Scan for the cell matching the given text and deliver its [X, Y] coordinate at center. 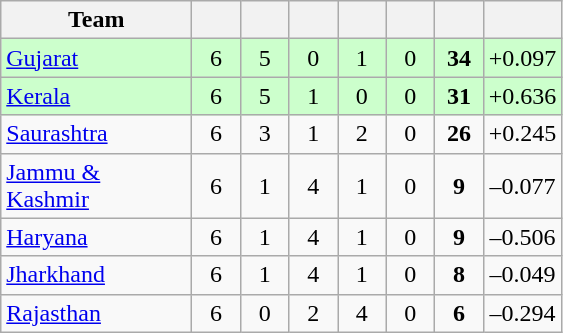
34 [460, 58]
3 [264, 134]
+0.097 [522, 58]
Kerala [96, 96]
Gujarat [96, 58]
Haryana [96, 237]
+0.245 [522, 134]
Jharkhand [96, 275]
Team [96, 20]
Rajasthan [96, 313]
–0.294 [522, 313]
–0.077 [522, 186]
26 [460, 134]
31 [460, 96]
–0.506 [522, 237]
+0.636 [522, 96]
8 [460, 275]
–0.049 [522, 275]
Jammu & Kashmir [96, 186]
Saurashtra [96, 134]
